Detect which cell encompasses the target text, then output its (x, y) center coordinate. 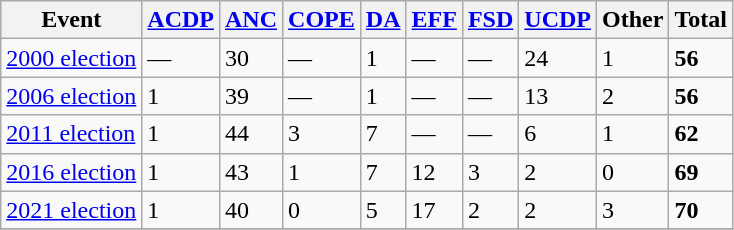
12 (434, 172)
39 (250, 96)
24 (558, 58)
43 (250, 172)
2006 election (72, 96)
ANC (250, 20)
17 (434, 210)
ACDP (181, 20)
Other (633, 20)
40 (250, 210)
2021 election (72, 210)
69 (701, 172)
EFF (434, 20)
70 (701, 210)
DA (383, 20)
62 (701, 134)
2011 election (72, 134)
30 (250, 58)
6 (558, 134)
5 (383, 210)
COPE (322, 20)
2000 election (72, 58)
Total (701, 20)
Event (72, 20)
44 (250, 134)
UCDP (558, 20)
13 (558, 96)
2016 election (72, 172)
FSD (490, 20)
